Capture the cell that displays the provided text and extract its (X, Y) central coordinate. 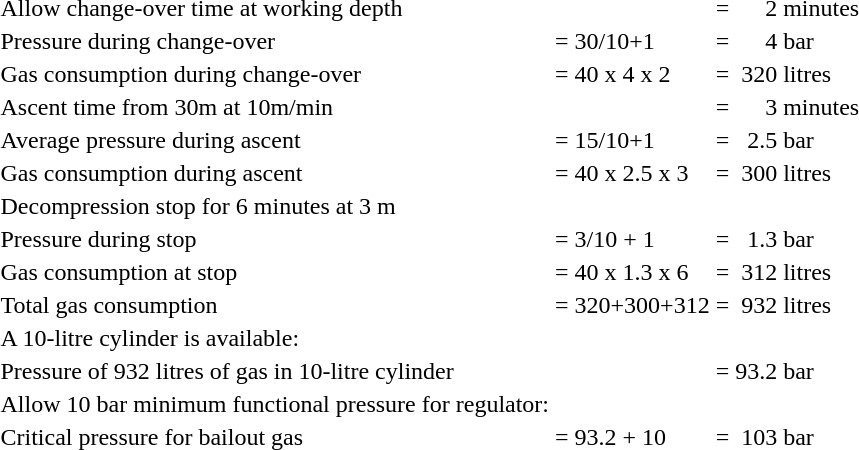
40 x 2.5 x 3 (642, 173)
300 (756, 173)
932 (756, 305)
3/10 + 1 (642, 239)
4 (756, 41)
1.3 (756, 239)
320+300+312 (642, 305)
312 (756, 272)
320 (756, 74)
40 x 1.3 x 6 (642, 272)
15/10+1 (642, 140)
30/10+1 (642, 41)
40 x 4 x 2 (642, 74)
93.2 (756, 371)
2.5 (756, 140)
3 (756, 107)
